Capture the cell that displays the provided text and extract its [x, y] central coordinate. 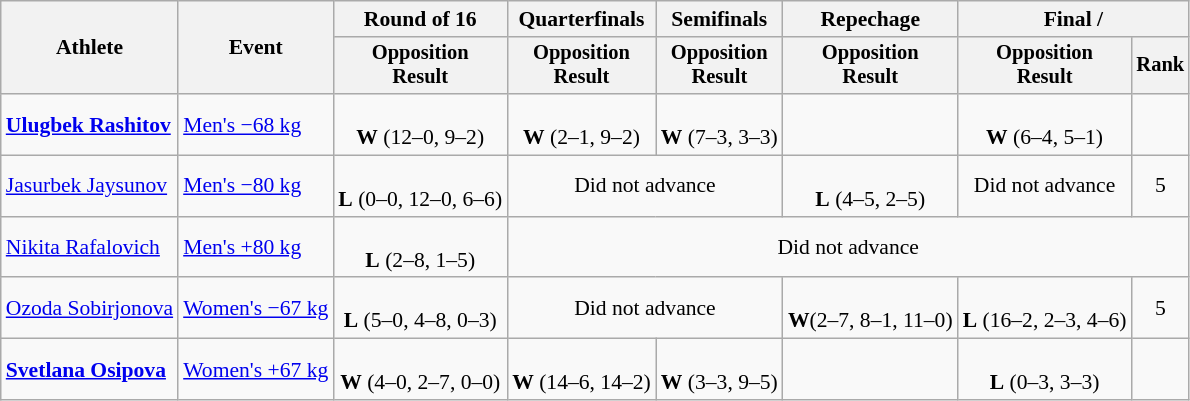
L (16–2, 2–3, 4–6) [1045, 308]
W (12–0, 9–2) [420, 124]
W (7–3, 3–3) [720, 124]
W (14–6, 14–2) [582, 370]
W (3–3, 9–5) [720, 370]
L (0–0, 12–0, 6–6) [420, 186]
Svetlana Osipova [90, 370]
W(2–7, 8–1, 11–0) [870, 308]
Men's −68 kg [256, 124]
Rank [1160, 66]
Semifinals [720, 19]
Men's −80 kg [256, 186]
Repechage [870, 19]
W (2–1, 9–2) [582, 124]
L (0–3, 3–3) [1045, 370]
Men's +80 kg [256, 248]
Nikita Rafalovich [90, 248]
Jasurbek Jaysunov [90, 186]
Women's +67 kg [256, 370]
L (4–5, 2–5) [870, 186]
Ozoda Sobirjonova [90, 308]
Ulugbek Rashitov [90, 124]
Event [256, 48]
W (4–0, 2–7, 0–0) [420, 370]
Round of 16 [420, 19]
W (6–4, 5–1) [1045, 124]
L (2–8, 1–5) [420, 248]
Final / [1074, 19]
Women's −67 kg [256, 308]
L (5–0, 4–8, 0–3) [420, 308]
Quarterfinals [582, 19]
Athlete [90, 48]
